Capture the cell that displays the provided text and extract its (x, y) central coordinate. 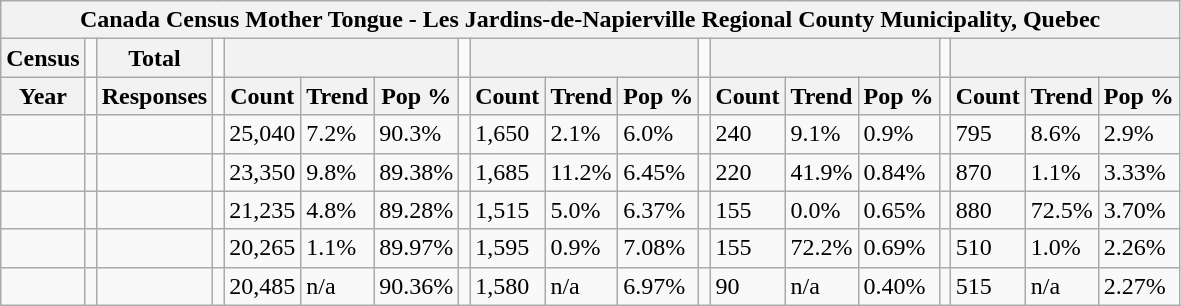
510 (988, 248)
6.37% (658, 210)
240 (748, 134)
20,265 (262, 248)
1,685 (508, 172)
4.8% (338, 210)
6.0% (658, 134)
23,350 (262, 172)
0.40% (898, 286)
90 (748, 286)
Canada Census Mother Tongue - Les Jardins-de-Napierville Regional County Municipality, Quebec (590, 20)
0.0% (822, 210)
6.97% (658, 286)
Total (154, 58)
870 (988, 172)
89.97% (416, 248)
1,515 (508, 210)
21,235 (262, 210)
0.84% (898, 172)
1,580 (508, 286)
795 (988, 134)
0.69% (898, 248)
11.2% (582, 172)
Year (43, 96)
20,485 (262, 286)
3.33% (1138, 172)
9.8% (338, 172)
0.65% (898, 210)
7.08% (658, 248)
90.3% (416, 134)
7.2% (338, 134)
515 (988, 286)
72.5% (1062, 210)
3.70% (1138, 210)
5.0% (582, 210)
6.45% (658, 172)
880 (988, 210)
220 (748, 172)
Responses (154, 96)
89.28% (416, 210)
25,040 (262, 134)
1.0% (1062, 248)
1,650 (508, 134)
41.9% (822, 172)
Census (43, 58)
90.36% (416, 286)
1,595 (508, 248)
2.1% (582, 134)
9.1% (822, 134)
89.38% (416, 172)
2.26% (1138, 248)
2.27% (1138, 286)
72.2% (822, 248)
8.6% (1062, 134)
2.9% (1138, 134)
